Output the [x, y] coordinate of the center of the cell containing the given text.  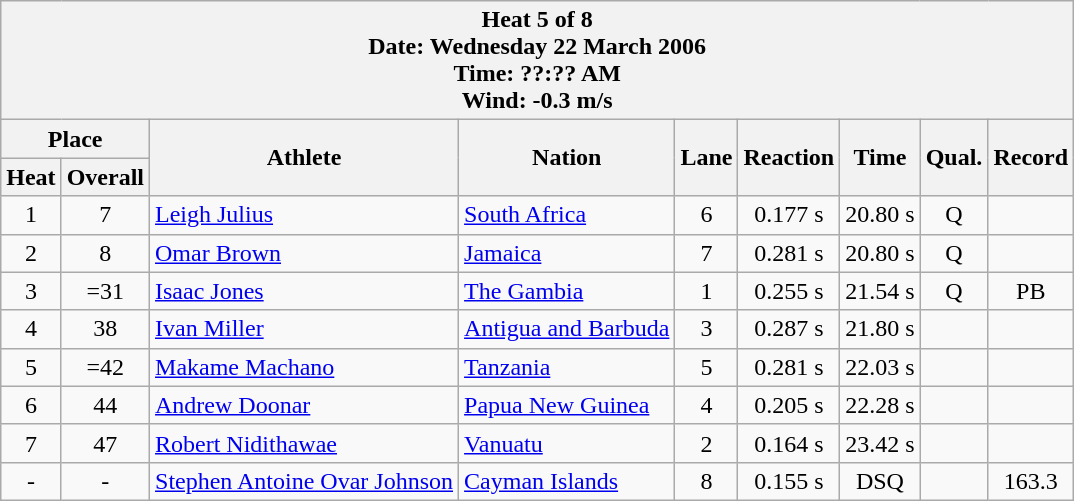
21.54 s [880, 291]
Record [1031, 158]
Leigh Julius [304, 215]
PB [1031, 291]
44 [105, 405]
=42 [105, 367]
0.155 s [789, 481]
Nation [567, 158]
Andrew Doonar [304, 405]
Athlete [304, 158]
Reaction [789, 158]
=31 [105, 291]
38 [105, 329]
Makame Machano [304, 367]
47 [105, 443]
Place [76, 139]
South Africa [567, 215]
The Gambia [567, 291]
0.205 s [789, 405]
Heat 5 of 8 Date: Wednesday 22 March 2006 Time: ??:?? AM Wind: -0.3 m/s [538, 60]
Papua New Guinea [567, 405]
Heat [31, 177]
Tanzania [567, 367]
0.177 s [789, 215]
23.42 s [880, 443]
Robert Nidithawae [304, 443]
Time [880, 158]
Cayman Islands [567, 481]
Qual. [954, 158]
Overall [105, 177]
0.164 s [789, 443]
Antigua and Barbuda [567, 329]
163.3 [1031, 481]
Isaac Jones [304, 291]
Ivan Miller [304, 329]
22.03 s [880, 367]
Jamaica [567, 253]
0.255 s [789, 291]
0.287 s [789, 329]
Omar Brown [304, 253]
Stephen Antoine Ovar Johnson [304, 481]
22.28 s [880, 405]
Vanuatu [567, 443]
DSQ [880, 481]
21.80 s [880, 329]
Lane [706, 158]
